Identify which cell holds the provided text, then report its (X, Y) central coordinate. 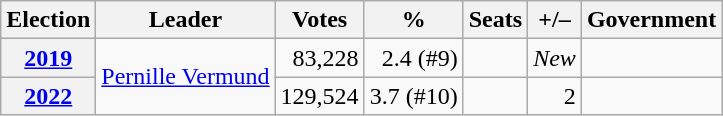
Pernille Vermund (186, 77)
% (414, 20)
3.7 (#10) (414, 96)
Election (48, 20)
83,228 (320, 58)
Leader (186, 20)
Votes (320, 20)
129,524 (320, 96)
2019 (48, 58)
2 (555, 96)
2022 (48, 96)
+/– (555, 20)
Seats (495, 20)
2.4 (#9) (414, 58)
New (555, 58)
Government (651, 20)
